Pinpoint the cell where the given text exists, returning its (x, y) midpoint coordinate. 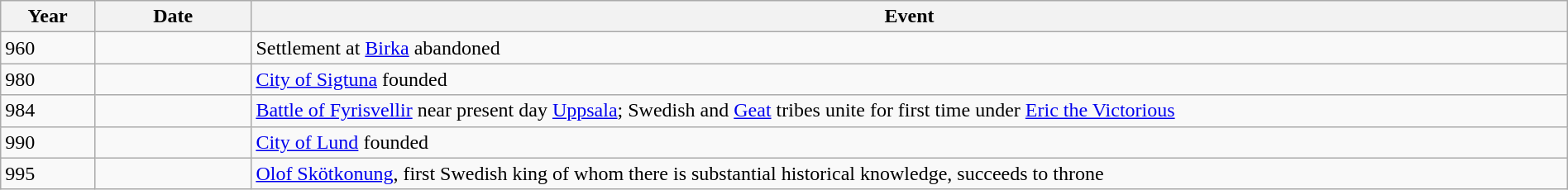
995 (48, 173)
City of Sigtuna founded (910, 79)
990 (48, 142)
Olof Skötkonung, first Swedish king of whom there is substantial historical knowledge, succeeds to throne (910, 173)
Event (910, 17)
Date (172, 17)
980 (48, 79)
Year (48, 17)
Settlement at Birka abandoned (910, 48)
984 (48, 111)
Battle of Fyrisvellir near present day Uppsala; Swedish and Geat tribes unite for first time under Eric the Victorious (910, 111)
City of Lund founded (910, 142)
960 (48, 48)
